From the cell containing the given text, extract its center point as [X, Y] coordinate. 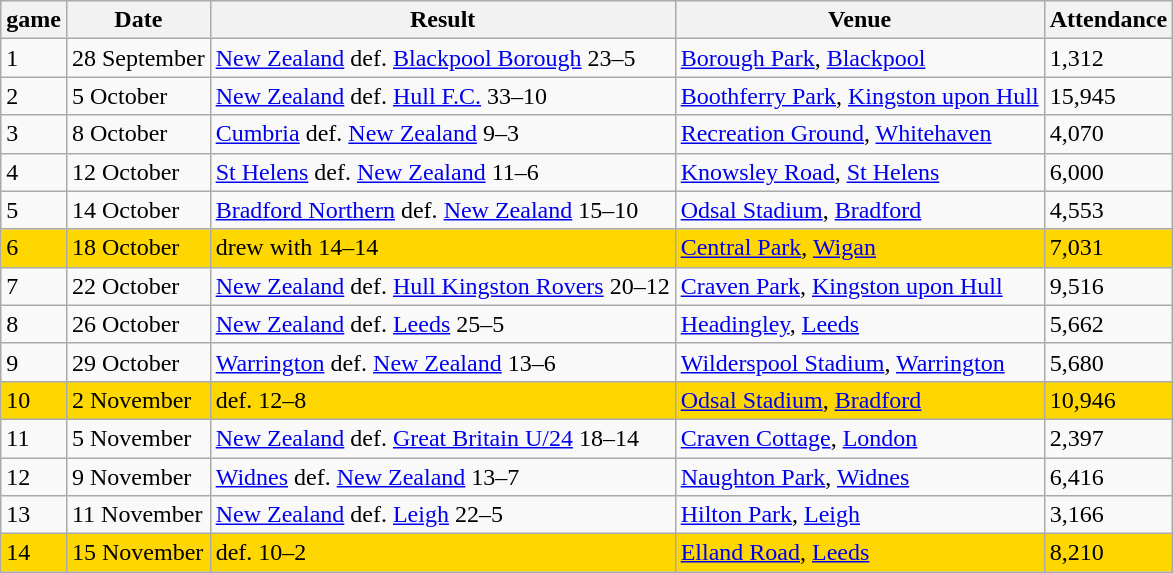
14 [34, 553]
26 October [138, 324]
9,516 [1108, 286]
7 [34, 286]
15,945 [1108, 96]
Result [442, 20]
New Zealand def. Leeds 25–5 [442, 324]
New Zealand def. Great Britain U/24 18–14 [442, 438]
Boothferry Park, Kingston upon Hull [860, 96]
Warrington def. New Zealand 13–6 [442, 362]
Wilderspool Stadium, Warrington [860, 362]
Hilton Park, Leigh [860, 515]
2 [34, 96]
11 November [138, 515]
5,662 [1108, 324]
9 November [138, 477]
1,312 [1108, 58]
Date [138, 20]
4,553 [1108, 210]
Cumbria def. New Zealand 9–3 [442, 134]
6 [34, 248]
13 [34, 515]
New Zealand def. Leigh 22–5 [442, 515]
8 October [138, 134]
5 October [138, 96]
8,210 [1108, 553]
St Helens def. New Zealand 11–6 [442, 172]
4,070 [1108, 134]
3 [34, 134]
1 [34, 58]
Widnes def. New Zealand 13–7 [442, 477]
5 [34, 210]
5 November [138, 438]
22 October [138, 286]
New Zealand def. Hull Kingston Rovers 20–12 [442, 286]
12 [34, 477]
def. 12–8 [442, 400]
11 [34, 438]
Bradford Northern def. New Zealand 15–10 [442, 210]
18 October [138, 248]
Headingley, Leeds [860, 324]
5,680 [1108, 362]
Craven Park, Kingston upon Hull [860, 286]
2,397 [1108, 438]
15 November [138, 553]
7,031 [1108, 248]
Craven Cottage, London [860, 438]
game [34, 20]
6,000 [1108, 172]
10 [34, 400]
Central Park, Wigan [860, 248]
2 November [138, 400]
Attendance [1108, 20]
29 October [138, 362]
Elland Road, Leeds [860, 553]
Knowsley Road, St Helens [860, 172]
Naughton Park, Widnes [860, 477]
Recreation Ground, Whitehaven [860, 134]
12 October [138, 172]
10,946 [1108, 400]
3,166 [1108, 515]
14 October [138, 210]
28 September [138, 58]
New Zealand def. Hull F.C. 33–10 [442, 96]
4 [34, 172]
8 [34, 324]
Borough Park, Blackpool [860, 58]
New Zealand def. Blackpool Borough 23–5 [442, 58]
9 [34, 362]
6,416 [1108, 477]
Venue [860, 20]
def. 10–2 [442, 553]
drew with 14–14 [442, 248]
